Return the [x, y] coordinate for the center point of the cell that contains the specified text.  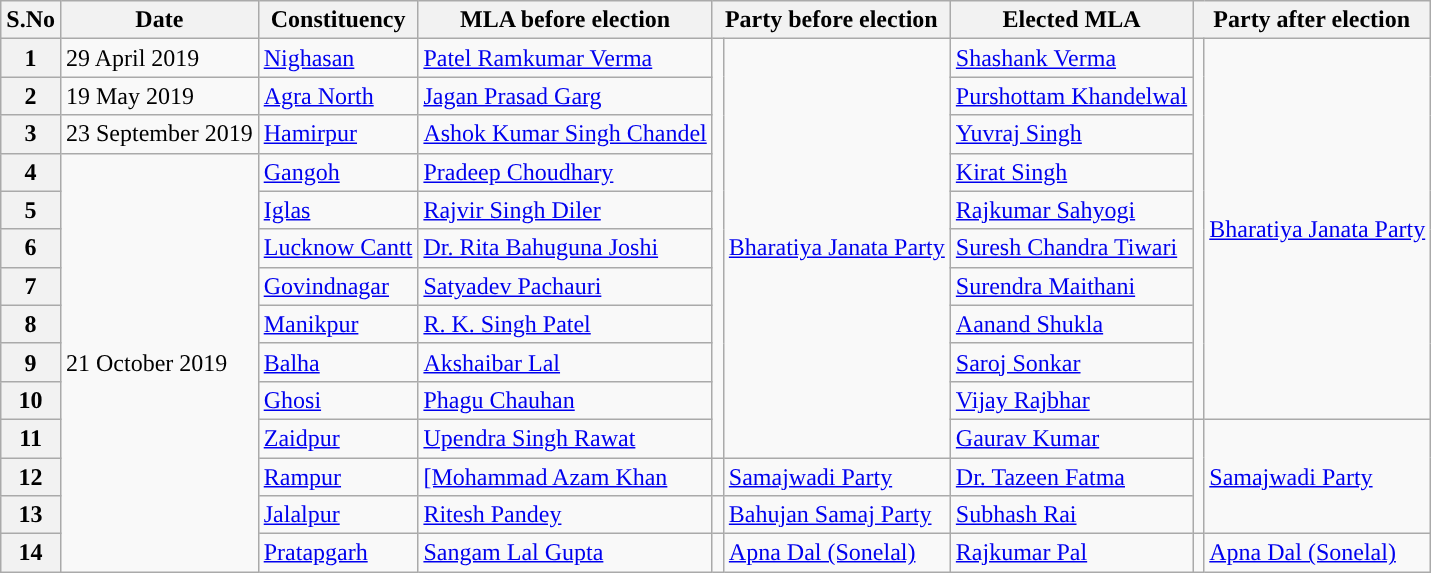
Suresh Chandra Tiwari [1071, 248]
Iglas [338, 210]
Ritesh Pandey [565, 515]
Pratapgarh [338, 553]
Phagu Chauhan [565, 400]
3 [31, 134]
Aanand Shukla [1071, 324]
29 April 2019 [159, 58]
MLA before election [565, 20]
6 [31, 248]
Purshottam Khandelwal [1071, 96]
Agra North [338, 96]
Gangoh [338, 172]
Shashank Verma [1071, 58]
Surendra Maithani [1071, 286]
R. K. Singh Patel [565, 324]
[Mohammad Azam Khan [565, 477]
Rajkumar Pal [1071, 553]
4 [31, 172]
Ghosi [338, 400]
Date [159, 20]
Kirat Singh [1071, 172]
2 [31, 96]
Manikpur [338, 324]
Hamirpur [338, 134]
Sangam Lal Gupta [565, 553]
Yuvraj Singh [1071, 134]
Balha [338, 362]
Elected MLA [1071, 20]
Party after election [1312, 20]
Rajvir Singh Diler [565, 210]
Nighasan [338, 58]
Gaurav Kumar [1071, 438]
S.No [31, 20]
Jalalpur [338, 515]
1 [31, 58]
11 [31, 438]
Dr. Tazeen Fatma [1071, 477]
Satyadev Pachauri [565, 286]
7 [31, 286]
12 [31, 477]
Ashok Kumar Singh Chandel [565, 134]
Govindnagar [338, 286]
Jagan Prasad Garg [565, 96]
Constituency [338, 20]
Lucknow Cantt [338, 248]
Patel Ramkumar Verma [565, 58]
Zaidpur [338, 438]
Party before election [831, 20]
19 May 2019 [159, 96]
Rampur [338, 477]
Dr. Rita Bahuguna Joshi [565, 248]
Akshaibar Lal [565, 362]
Upendra Singh Rawat [565, 438]
Subhash Rai [1071, 515]
8 [31, 324]
Pradeep Choudhary [565, 172]
5 [31, 210]
13 [31, 515]
Bahujan Samaj Party [836, 515]
Saroj Sonkar [1071, 362]
Vijay Rajbhar [1071, 400]
Rajkumar Sahyogi [1071, 210]
21 October 2019 [159, 362]
23 September 2019 [159, 134]
9 [31, 362]
14 [31, 553]
10 [31, 400]
